For the text-containing cell, return its midpoint in [x, y] coordinate format. 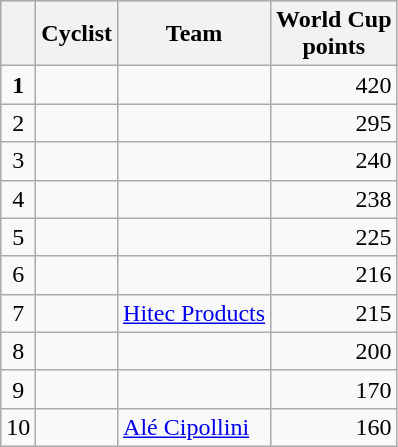
238 [334, 199]
200 [334, 351]
216 [334, 275]
1 [18, 85]
9 [18, 389]
4 [18, 199]
Team [194, 34]
Cyclist [77, 34]
3 [18, 161]
8 [18, 351]
420 [334, 85]
170 [334, 389]
Hitec Products [194, 313]
Alé Cipollini [194, 427]
7 [18, 313]
6 [18, 275]
5 [18, 237]
2 [18, 123]
10 [18, 427]
225 [334, 237]
215 [334, 313]
295 [334, 123]
240 [334, 161]
World Cuppoints [334, 34]
160 [334, 427]
